Identify which cell holds the provided text, then report its (x, y) central coordinate. 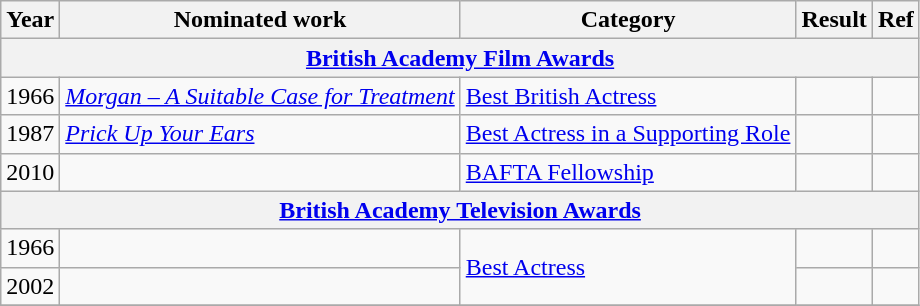
2010 (30, 172)
Year (30, 20)
Nominated work (260, 20)
British Academy Film Awards (460, 58)
Ref (896, 20)
Best British Actress (628, 96)
1987 (30, 134)
British Academy Television Awards (460, 210)
2002 (30, 286)
Prick Up Your Ears (260, 134)
Best Actress (628, 267)
Morgan – A Suitable Case for Treatment (260, 96)
Best Actress in a Supporting Role (628, 134)
Result (834, 20)
BAFTA Fellowship (628, 172)
Category (628, 20)
